Determine the (x, y) coordinate at the center of the cell enclosing the given text.  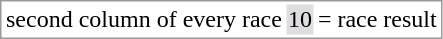
10 (300, 19)
= race result (377, 19)
second column of every race (144, 19)
